Determine the (X, Y) coordinate at the center of the cell enclosing the given text.  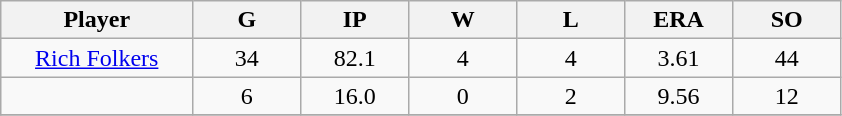
W (463, 20)
L (571, 20)
16.0 (355, 96)
9.56 (679, 96)
44 (787, 58)
2 (571, 96)
6 (247, 96)
Player (97, 20)
Rich Folkers (97, 58)
SO (787, 20)
82.1 (355, 58)
34 (247, 58)
IP (355, 20)
12 (787, 96)
G (247, 20)
3.61 (679, 58)
ERA (679, 20)
0 (463, 96)
